For the text-containing cell, return its midpoint in (x, y) coordinate format. 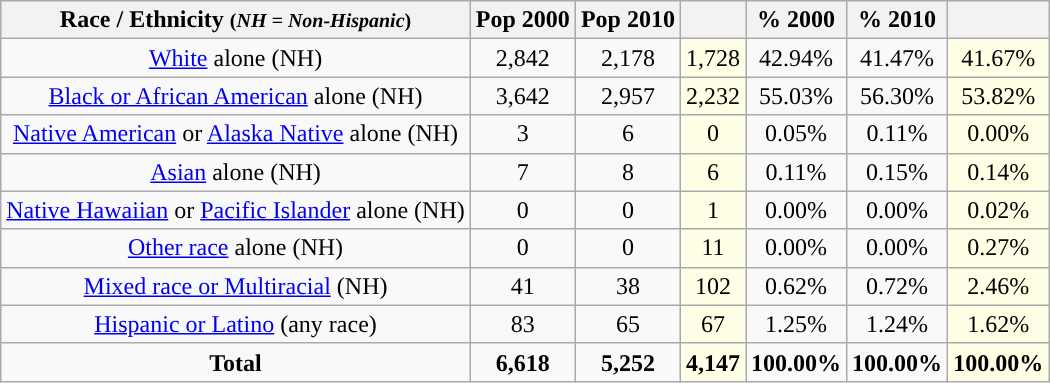
83 (522, 324)
Pop 2010 (628, 20)
8 (628, 172)
38 (628, 286)
1,728 (712, 58)
41.67% (998, 58)
3 (522, 134)
102 (712, 286)
% 2010 (898, 20)
0.62% (796, 286)
5,252 (628, 362)
2.46% (998, 286)
6,618 (522, 362)
Other race alone (NH) (236, 248)
3,642 (522, 96)
0.14% (998, 172)
55.03% (796, 96)
53.82% (998, 96)
2,232 (712, 96)
4,147 (712, 362)
Pop 2000 (522, 20)
Native Hawaiian or Pacific Islander alone (NH) (236, 210)
7 (522, 172)
Mixed race or Multiracial (NH) (236, 286)
White alone (NH) (236, 58)
Hispanic or Latino (any race) (236, 324)
0.02% (998, 210)
67 (712, 324)
2,957 (628, 96)
41.47% (898, 58)
56.30% (898, 96)
11 (712, 248)
Race / Ethnicity (NH = Non-Hispanic) (236, 20)
1.24% (898, 324)
Asian alone (NH) (236, 172)
Black or African American alone (NH) (236, 96)
0.27% (998, 248)
1.62% (998, 324)
0.15% (898, 172)
Total (236, 362)
1.25% (796, 324)
2,842 (522, 58)
Native American or Alaska Native alone (NH) (236, 134)
42.94% (796, 58)
0.05% (796, 134)
% 2000 (796, 20)
41 (522, 286)
2,178 (628, 58)
1 (712, 210)
0.72% (898, 286)
65 (628, 324)
